Scan for the cell matching the given text and deliver its (X, Y) coordinate at center. 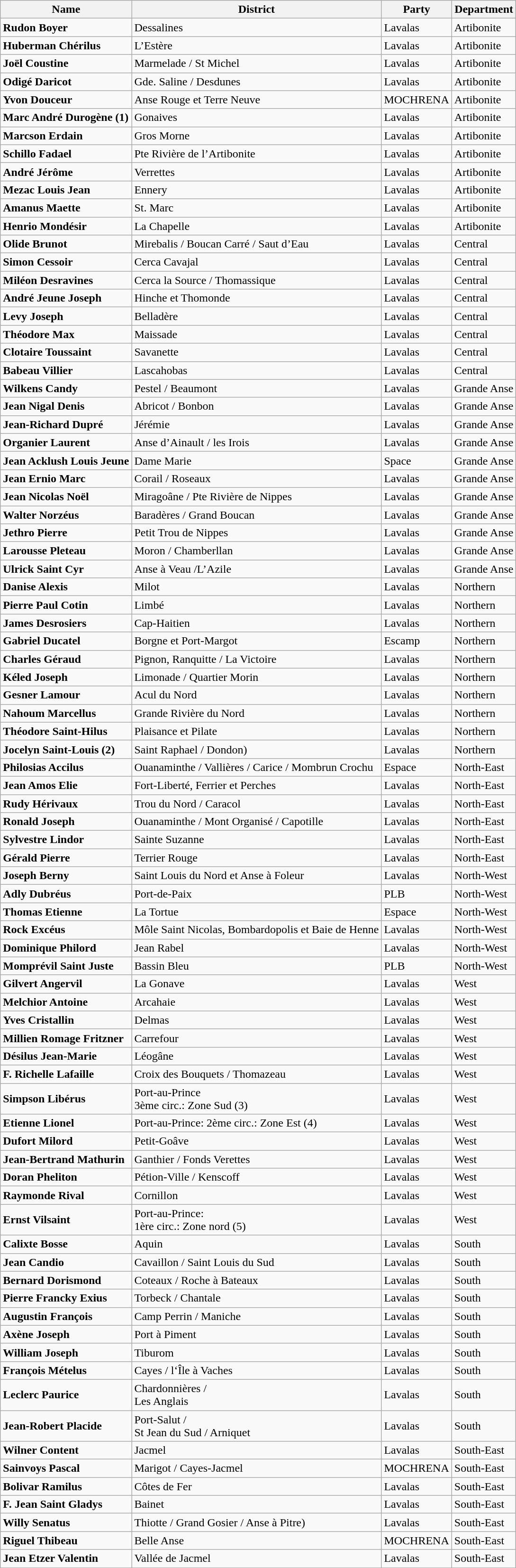
Port-Salut /St Jean du Sud / Arniquet (257, 1425)
Grande Rivière du Nord (257, 713)
Joël Coustine (66, 64)
St. Marc (257, 208)
François Mételus (66, 1370)
Côtes de Fer (257, 1486)
Sainte Suzanne (257, 840)
Marigot / Cayes-Jacmel (257, 1468)
Saint Raphael / Dondon) (257, 749)
Huberman Chérilus (66, 46)
Port-au-Prince: 2ème circ.: Zone Est (4) (257, 1123)
Riguel Thibeau (66, 1540)
Camp Perrin / Maniche (257, 1316)
Augustin François (66, 1316)
Désilus Jean-Marie (66, 1056)
Bassin Bleu (257, 966)
Rock Excéus (66, 930)
Aquin (257, 1244)
Jocelyn Saint-Louis (2) (66, 749)
Sainvoys Pascal (66, 1468)
Jean-Bertrand Mathurin (66, 1159)
Sylvestre Lindor (66, 840)
Jérémie (257, 424)
Raymonde Rival (66, 1195)
Limbé (257, 605)
Leclerc Paurice (66, 1395)
L’Estère (257, 46)
Simpson Libérus (66, 1098)
Yves Cristallin (66, 1020)
Thiotte / Grand Gosier / Anse à Pitre) (257, 1522)
Torbeck / Chantale (257, 1298)
Pierre Francky Exius (66, 1298)
Cayes / l‘Île à Vaches (257, 1370)
Gros Morne (257, 136)
La Gonave (257, 984)
Schillo Fadael (66, 154)
Ennery (257, 190)
Gilvert Angervil (66, 984)
Doran Pheliton (66, 1177)
Gabriel Ducatel (66, 641)
Jean Candio (66, 1262)
Terrier Rouge (257, 858)
Pignon, Ranquitte / La Victoire (257, 659)
Borgne et Port-Margot (257, 641)
Marcson Erdain (66, 136)
Jean Rabel (257, 948)
Miragoâne / Pte Rivière de Nippes (257, 496)
Pte Rivière de l’Artibonite (257, 154)
Delmas (257, 1020)
Ronald Joseph (66, 822)
Mirebalis / Boucan Carré / Saut d’Eau (257, 244)
Jacmel (257, 1450)
Gde. Saline / Desdunes (257, 82)
André Jérôme (66, 172)
Jean Nicolas Noël (66, 496)
Verrettes (257, 172)
Cerca la Source / Thomassique (257, 280)
Cap-Haitien (257, 623)
Ouanaminthe / Vallières / Carice / Mombrun Crochu (257, 767)
Rudy Hérivaux (66, 804)
Belladère (257, 316)
Anse à Veau /L’Azile (257, 569)
Ganthier / Fonds Verettes (257, 1159)
Calixte Bosse (66, 1244)
Miléon Desravines (66, 280)
Dame Marie (257, 460)
Kéled Joseph (66, 677)
Jethro Pierre (66, 533)
Thomas Etienne (66, 912)
Tiburom (257, 1352)
Arcahaie (257, 1002)
Bainet (257, 1504)
Jean Ernio Marc (66, 478)
Hinche et Thomonde (257, 298)
Joseph Berny (66, 876)
F. Richelle Lafaille (66, 1074)
Gesner Lamour (66, 695)
Melchior Antoine (66, 1002)
La Tortue (257, 912)
William Joseph (66, 1352)
Wilkens Candy (66, 388)
André Jeune Joseph (66, 298)
Trou du Nord / Caracol (257, 804)
Jean-Robert Placide (66, 1425)
Limonade / Quartier Morin (257, 677)
Danise Alexis (66, 587)
Théodore Max (66, 334)
Yvon Douceur (66, 100)
Pétion-Ville / Kenscoff (257, 1177)
Bernard Dorismond (66, 1280)
Chardonnières /Les Anglais (257, 1395)
Mezac Louis Jean (66, 190)
Port-de-Paix (257, 894)
Vallée de Jacmel (257, 1559)
Dufort Milord (66, 1141)
Charles Géraud (66, 659)
Maissade (257, 334)
Corail / Roseaux (257, 478)
Olide Brunot (66, 244)
Clotaire Toussaint (66, 352)
Jean Nigal Denis (66, 406)
Petit Trou de Nippes (257, 533)
Simon Cessoir (66, 262)
Cerca Cavajal (257, 262)
Baradères / Grand Boucan (257, 514)
Wilner Content (66, 1450)
Gérald Pierre (66, 858)
Saint Louis du Nord et Anse à Foleur (257, 876)
Pierre Paul Cotin (66, 605)
Abricot / Bonbon (257, 406)
Dessalines (257, 28)
Bolivar Ramilus (66, 1486)
Milot (257, 587)
Léogâne (257, 1056)
Moron / Chamberllan (257, 551)
Cavaillon / Saint Louis du Sud (257, 1262)
Walter Norzéus (66, 514)
Jean Amos Elie (66, 785)
Plaisance et Pilate (257, 731)
Henrio Mondésir (66, 226)
Nahoum Marcellus (66, 713)
Jean Acklush Louis Jeune (66, 460)
Port-au-Prince3ème circ.: Zone Sud (3) (257, 1098)
Name (66, 9)
Marmelade / St Michel (257, 64)
Odigé Daricot (66, 82)
Space (416, 460)
Belle Anse (257, 1540)
James Desrosiers (66, 623)
Organier Laurent (66, 442)
Carrefour (257, 1038)
F. Jean Saint Gladys (66, 1504)
Levy Joseph (66, 316)
Amanus Maette (66, 208)
Millien Romage Fritzner (66, 1038)
Acul du Nord (257, 695)
Willy Senatus (66, 1522)
Ulrick Saint Cyr (66, 569)
Anse Rouge et Terre Neuve (257, 100)
Party (416, 9)
La Chapelle (257, 226)
Philosias Accilus (66, 767)
Savanette (257, 352)
Cornillon (257, 1195)
Jean-Richard Dupré (66, 424)
Croix des Bouquets / Thomazeau (257, 1074)
Etienne Lionel (66, 1123)
Gonaives (257, 118)
Ernst Vilsaint (66, 1220)
Petit-Goâve (257, 1141)
Port-au-Prince:1ère circ.: Zone nord (5) (257, 1220)
Théodore Saint-Hilus (66, 731)
Jean Etzer Valentin (66, 1559)
Anse d’Ainault / les Irois (257, 442)
Rudon Boyer (66, 28)
Fort-Liberté, Ferrier et Perches (257, 785)
Adly Dubréus (66, 894)
Dominique Philord (66, 948)
Momprévil Saint Juste (66, 966)
Larousse Pleteau (66, 551)
Babeau Villier (66, 370)
Pestel / Beaumont (257, 388)
Lascahobas (257, 370)
Escamp (416, 641)
Ouanaminthe / Mont Organisé / Capotille (257, 822)
Axène Joseph (66, 1334)
Marc André Durogène (1) (66, 118)
District (257, 9)
Coteaux / Roche à Bateaux (257, 1280)
Department (484, 9)
Môle Saint Nicolas, Bombardopolis et Baie de Henne (257, 930)
Port à Piment (257, 1334)
